For the text-containing cell, return its midpoint in (X, Y) coordinate format. 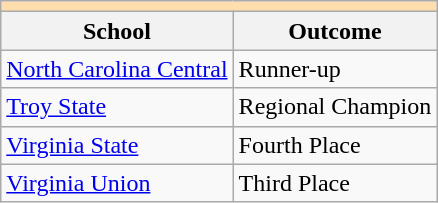
Troy State (117, 107)
Outcome (335, 31)
Fourth Place (335, 145)
Virginia State (117, 145)
North Carolina Central (117, 69)
Runner-up (335, 69)
School (117, 31)
Third Place (335, 183)
Virginia Union (117, 183)
Regional Champion (335, 107)
